Return (X, Y) of the center of cell containing provided text 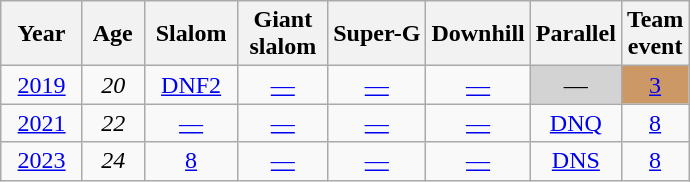
24 (113, 161)
Slalom (191, 34)
DNQ (576, 123)
3 (655, 85)
Age (113, 34)
Downhill (478, 34)
Giant slalom (283, 34)
Teamevent (655, 34)
Super-G (377, 34)
22 (113, 123)
20 (113, 85)
2021 (42, 123)
DNS (576, 161)
2023 (42, 161)
Year (42, 34)
DNF2 (191, 85)
Parallel (576, 34)
2019 (42, 85)
